Find where the given text appears and provide that cell's center as [X, Y] coordinate. 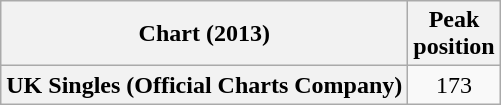
173 [454, 85]
Chart (2013) [204, 34]
Peakposition [454, 34]
UK Singles (Official Charts Company) [204, 85]
